Determine the (X, Y) coordinate at the center of the cell enclosing the given text.  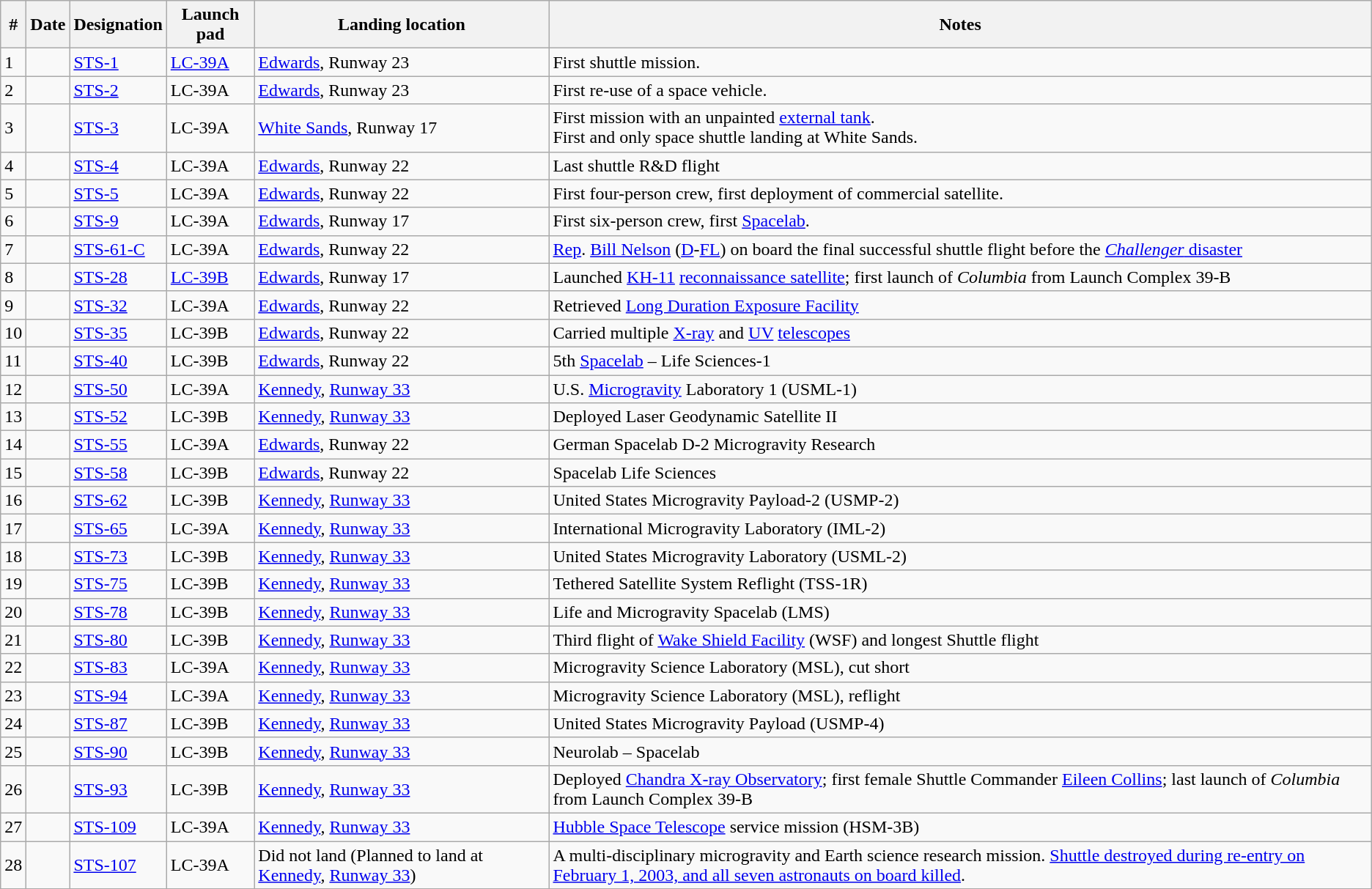
Third flight of Wake Shield Facility (WSF) and longest Shuttle flight (960, 640)
First shuttle mission. (960, 62)
United States Microgravity Laboratory (USML-2) (960, 556)
10 (13, 333)
Neurolab – Spacelab (960, 751)
First mission with an unpainted external tank.First and only space shuttle landing at White Sands. (960, 128)
Retrieved Long Duration Exposure Facility (960, 305)
4 (13, 166)
Tethered Satellite System Reflight (TSS-1R) (960, 584)
STS-52 (118, 417)
First re-use of a space vehicle. (960, 90)
STS-40 (118, 361)
25 (13, 751)
5th Spacelab – Life Sciences-1 (960, 361)
STS-65 (118, 528)
17 (13, 528)
STS-9 (118, 221)
STS-2 (118, 90)
STS-4 (118, 166)
STS-61-C (118, 249)
14 (13, 445)
28 (13, 865)
Date (48, 25)
STS-73 (118, 556)
STS-28 (118, 277)
7 (13, 249)
STS-50 (118, 389)
27 (13, 827)
STS-58 (118, 473)
Designation (118, 25)
22 (13, 668)
26 (13, 789)
Spacelab Life Sciences (960, 473)
2 (13, 90)
Last shuttle R&D flight (960, 166)
18 (13, 556)
Notes (960, 25)
23 (13, 696)
15 (13, 473)
Deployed Chandra X-ray Observatory; first female Shuttle Commander Eileen Collins; last launch of Columbia from Launch Complex 39-B (960, 789)
19 (13, 584)
First six-person crew, first Spacelab. (960, 221)
First four-person crew, first deployment of commercial satellite. (960, 193)
8 (13, 277)
# (13, 25)
11 (13, 361)
STS-78 (118, 612)
Did not land (Planned to land at Kennedy, Runway 33) (402, 865)
STS-32 (118, 305)
Launch pad (210, 25)
Microgravity Science Laboratory (MSL), cut short (960, 668)
STS-94 (118, 696)
1 (13, 62)
16 (13, 501)
Landing location (402, 25)
STS-55 (118, 445)
Launched KH-11 reconnaissance satellite; first launch of Columbia from Launch Complex 39-B (960, 277)
5 (13, 193)
Carried multiple X-ray and UV telescopes (960, 333)
STS-107 (118, 865)
STS-83 (118, 668)
White Sands, Runway 17 (402, 128)
STS-62 (118, 501)
STS-75 (118, 584)
9 (13, 305)
3 (13, 128)
6 (13, 221)
Deployed Laser Geodynamic Satellite II (960, 417)
STS-93 (118, 789)
STS-87 (118, 723)
Microgravity Science Laboratory (MSL), reflight (960, 696)
United States Microgravity Payload (USMP-4) (960, 723)
Hubble Space Telescope service mission (HSM-3B) (960, 827)
U.S. Microgravity Laboratory 1 (USML-1) (960, 389)
Life and Microgravity Spacelab (LMS) (960, 612)
United States Microgravity Payload-2 (USMP-2) (960, 501)
STS-109 (118, 827)
20 (13, 612)
STS-3 (118, 128)
13 (13, 417)
International Microgravity Laboratory (IML-2) (960, 528)
STS-90 (118, 751)
STS-35 (118, 333)
German Spacelab D-2 Microgravity Research (960, 445)
Rep. Bill Nelson (D-FL) on board the final successful shuttle flight before the Challenger disaster (960, 249)
STS-1 (118, 62)
12 (13, 389)
21 (13, 640)
STS-80 (118, 640)
24 (13, 723)
STS-5 (118, 193)
